Identify which cell holds the provided text, then report its [X, Y] central coordinate. 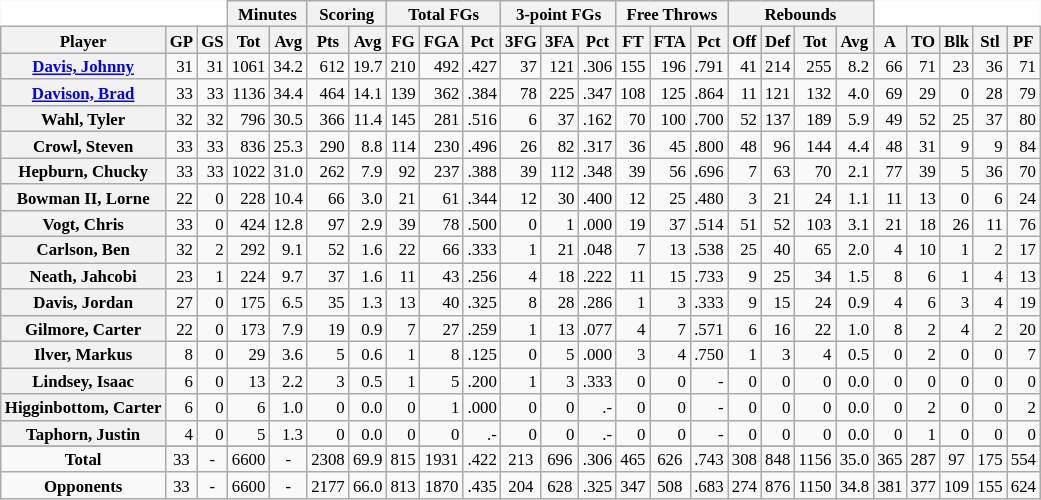
34 [814, 276]
.422 [482, 459]
51 [744, 224]
114 [402, 145]
612 [328, 66]
Total [84, 459]
4.0 [855, 93]
61 [442, 197]
287 [922, 459]
132 [814, 93]
.286 [598, 302]
214 [778, 66]
41 [744, 66]
Player [84, 40]
112 [560, 171]
366 [328, 119]
Gilmore, Carter [84, 328]
2308 [328, 459]
1870 [442, 486]
144 [814, 145]
145 [402, 119]
Off [744, 40]
.864 [709, 93]
137 [778, 119]
Vogt, Chris [84, 224]
1.1 [855, 197]
69.9 [368, 459]
34.4 [288, 93]
189 [814, 119]
10 [922, 250]
Free Throws [672, 14]
79 [1024, 93]
Davison, Brad [84, 93]
125 [670, 93]
139 [402, 93]
43 [442, 276]
Davis, Jordan [84, 302]
508 [670, 486]
8.8 [368, 145]
.743 [709, 459]
.538 [709, 250]
Pts [328, 40]
1.5 [855, 276]
1156 [814, 459]
66.0 [368, 486]
1022 [249, 171]
2.9 [368, 224]
84 [1024, 145]
796 [249, 119]
.427 [482, 66]
.516 [482, 119]
3.0 [368, 197]
274 [744, 486]
347 [632, 486]
10.4 [288, 197]
35 [328, 302]
3FA [560, 40]
8.2 [855, 66]
2.0 [855, 250]
Lindsey, Isaac [84, 381]
96 [778, 145]
63 [778, 171]
465 [632, 459]
813 [402, 486]
554 [1024, 459]
34.2 [288, 66]
2177 [328, 486]
.125 [482, 355]
Rebounds [800, 14]
69 [890, 93]
45 [670, 145]
Total FGs [444, 14]
Taphorn, Justin [84, 433]
Blk [956, 40]
.480 [709, 197]
TO [922, 40]
16 [778, 328]
108 [632, 93]
.256 [482, 276]
80 [1024, 119]
19.7 [368, 66]
.348 [598, 171]
.317 [598, 145]
Neath, Jahcobi [84, 276]
.162 [598, 119]
Hepburn, Chucky [84, 171]
6.5 [288, 302]
A [890, 40]
Wahl, Tyler [84, 119]
20 [1024, 328]
1931 [442, 459]
14.1 [368, 93]
100 [670, 119]
109 [956, 486]
65 [814, 250]
.077 [598, 328]
34.8 [855, 486]
624 [1024, 486]
9.1 [288, 250]
103 [814, 224]
626 [670, 459]
213 [521, 459]
Carlson, Ben [84, 250]
628 [560, 486]
0.6 [368, 355]
.750 [709, 355]
GP [182, 40]
836 [249, 145]
Minutes [268, 14]
424 [249, 224]
.496 [482, 145]
11.4 [368, 119]
696 [560, 459]
Stl [990, 40]
308 [744, 459]
.344 [482, 197]
Higginbottom, Carter [84, 407]
.384 [482, 93]
237 [442, 171]
.514 [709, 224]
77 [890, 171]
.400 [598, 197]
.388 [482, 171]
82 [560, 145]
3-point FGs [558, 14]
.259 [482, 328]
.700 [709, 119]
30 [560, 197]
.800 [709, 145]
92 [402, 171]
492 [442, 66]
196 [670, 66]
225 [560, 93]
2.1 [855, 171]
31.0 [288, 171]
204 [521, 486]
76 [1024, 224]
Ilver, Markus [84, 355]
815 [402, 459]
1150 [814, 486]
362 [442, 93]
Scoring [346, 14]
.733 [709, 276]
1136 [249, 93]
9.7 [288, 276]
.500 [482, 224]
35.0 [855, 459]
173 [249, 328]
2.2 [288, 381]
17 [1024, 250]
FG [402, 40]
25.3 [288, 145]
365 [890, 459]
.791 [709, 66]
.435 [482, 486]
210 [402, 66]
262 [328, 171]
1061 [249, 66]
.200 [482, 381]
4.4 [855, 145]
464 [328, 93]
281 [442, 119]
FTA [670, 40]
5.9 [855, 119]
848 [778, 459]
FT [632, 40]
.683 [709, 486]
Def [778, 40]
Crowl, Steven [84, 145]
Davis, Johnny [84, 66]
GS [212, 40]
30.5 [288, 119]
377 [922, 486]
224 [249, 276]
49 [890, 119]
290 [328, 145]
3.1 [855, 224]
228 [249, 197]
12.8 [288, 224]
.696 [709, 171]
FGA [442, 40]
.222 [598, 276]
PF [1024, 40]
.347 [598, 93]
3FG [521, 40]
Opponents [84, 486]
381 [890, 486]
56 [670, 171]
Bowman II, Lorne [84, 197]
292 [249, 250]
.048 [598, 250]
.571 [709, 328]
876 [778, 486]
3.6 [288, 355]
255 [814, 66]
230 [442, 145]
